Scan for the cell matching the given text and deliver its [X, Y] coordinate at center. 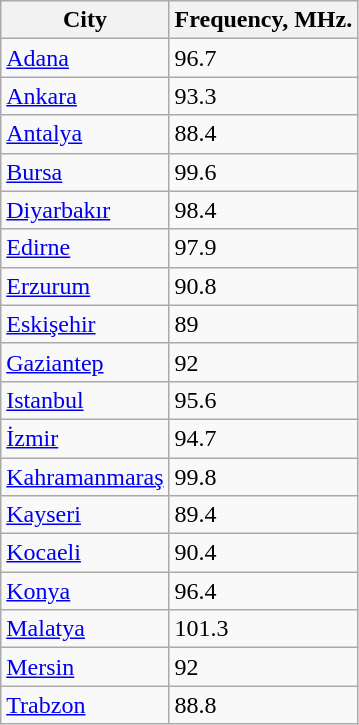
İzmir [85, 438]
Ankara [85, 96]
Erzurum [85, 286]
88.8 [264, 705]
97.9 [264, 248]
101.3 [264, 629]
Gaziantep [85, 362]
89 [264, 324]
Kahramanmaraş [85, 477]
Malatya [85, 629]
99.6 [264, 172]
98.4 [264, 210]
94.7 [264, 438]
Kocaeli [85, 553]
Frequency, MHz. [264, 20]
Edirne [85, 248]
Mersin [85, 667]
93.3 [264, 96]
90.8 [264, 286]
88.4 [264, 134]
Eskişehir [85, 324]
City [85, 20]
Antalya [85, 134]
Istanbul [85, 400]
95.6 [264, 400]
Trabzon [85, 705]
90.4 [264, 553]
Bursa [85, 172]
Kayseri [85, 515]
Diyarbakır [85, 210]
96.4 [264, 591]
89.4 [264, 515]
Konya [85, 591]
99.8 [264, 477]
96.7 [264, 58]
Adana [85, 58]
